Extract the (x, y) coordinate from the center of the cell holding the provided text.  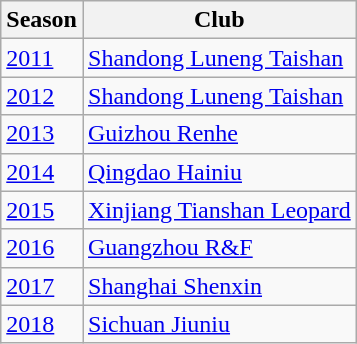
Season (42, 20)
2015 (42, 210)
Guangzhou R&F (219, 248)
Qingdao Hainiu (219, 172)
2017 (42, 286)
Shanghai Shenxin (219, 286)
2014 (42, 172)
Xinjiang Tianshan Leopard (219, 210)
Sichuan Jiuniu (219, 324)
2012 (42, 96)
2011 (42, 58)
2016 (42, 248)
Club (219, 20)
2013 (42, 134)
Guizhou Renhe (219, 134)
2018 (42, 324)
